Output the (X, Y) coordinate of the center of the cell containing the given text.  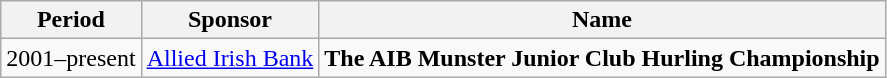
2001–present (71, 58)
The AIB Munster Junior Club Hurling Championship (602, 58)
Sponsor (230, 20)
Allied Irish Bank (230, 58)
Period (71, 20)
Name (602, 20)
